Detect which cell encompasses the target text, then output its [X, Y] center coordinate. 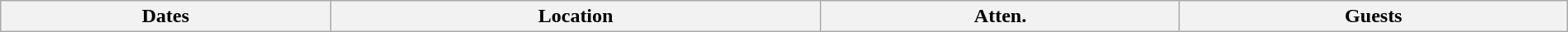
Atten. [1001, 16]
Dates [165, 16]
Guests [1373, 16]
Location [576, 16]
